Identify which cell holds the provided text, then report its (X, Y) central coordinate. 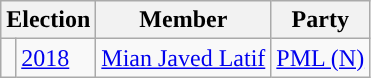
2018 (56, 58)
Mian Javed Latif (184, 58)
Member (184, 20)
PML (N) (320, 58)
Party (320, 20)
Election (48, 20)
